Detect which cell encompasses the target text, then output its (X, Y) center coordinate. 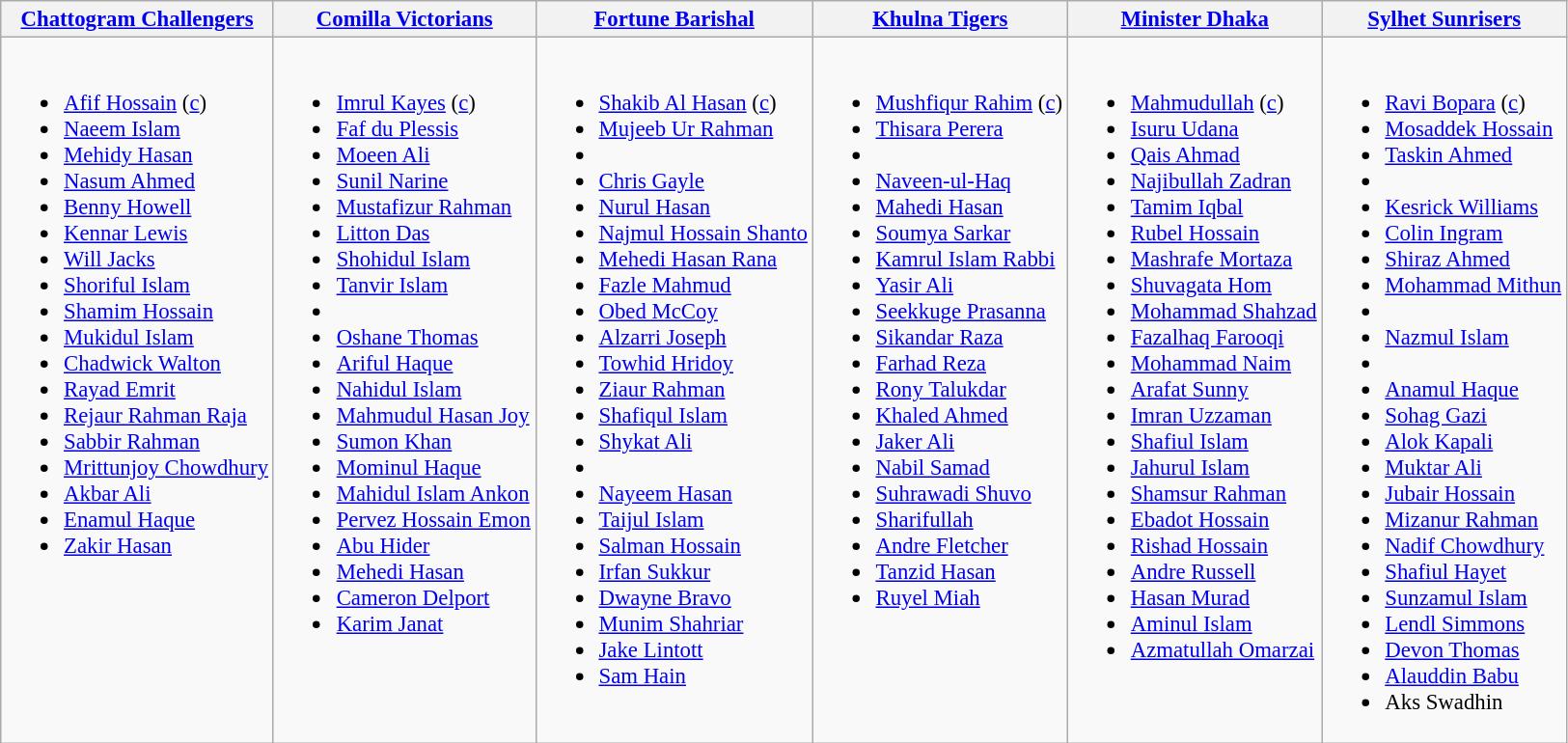
Fortune Barishal (674, 19)
Chattogram Challengers (137, 19)
Khulna Tigers (940, 19)
Minister Dhaka (1195, 19)
Sylhet Sunrisers (1444, 19)
Comilla Victorians (404, 19)
